Search for the cell housing the specified text and yield its [X, Y] center coordinate. 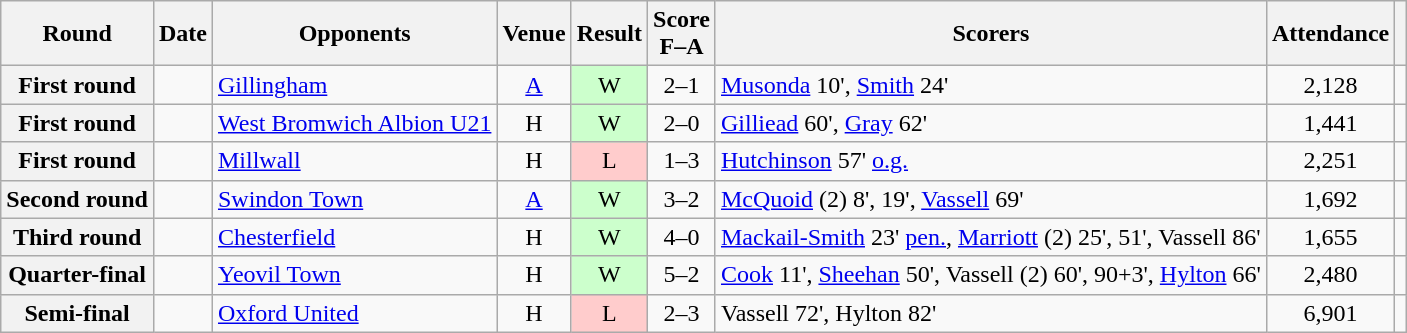
2–1 [682, 85]
1–3 [682, 161]
Second round [78, 199]
Round [78, 34]
McQuoid (2) 8', 19', Vassell 69' [990, 199]
Semi-final [78, 313]
Hutchinson 57' o.g. [990, 161]
5–2 [682, 275]
Chesterfield [354, 237]
Oxford United [354, 313]
Quarter-final [78, 275]
Scorers [990, 34]
Musonda 10', Smith 24' [990, 85]
Mackail-Smith 23' pen., Marriott (2) 25', 51', Vassell 86' [990, 237]
4–0 [682, 237]
Opponents [354, 34]
Venue [534, 34]
2–3 [682, 313]
2,128 [1330, 85]
1,692 [1330, 199]
Millwall [354, 161]
Vassell 72', Hylton 82' [990, 313]
Gillingham [354, 85]
2–0 [682, 123]
1,441 [1330, 123]
Cook 11', Sheehan 50', Vassell (2) 60', 90+3', Hylton 66' [990, 275]
Swindon Town [354, 199]
Date [182, 34]
Attendance [1330, 34]
ScoreF–A [682, 34]
Gilliead 60', Gray 62' [990, 123]
Result [609, 34]
2,251 [1330, 161]
Yeovil Town [354, 275]
6,901 [1330, 313]
Third round [78, 237]
1,655 [1330, 237]
2,480 [1330, 275]
3–2 [682, 199]
West Bromwich Albion U21 [354, 123]
